Capture the cell that displays the provided text and extract its (x, y) central coordinate. 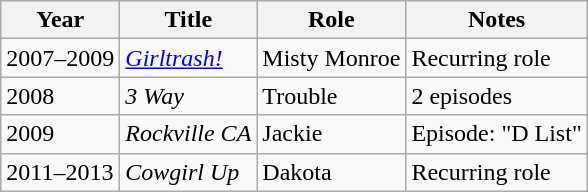
Episode: "D List" (496, 134)
Title (188, 20)
Cowgirl Up (188, 172)
2008 (60, 96)
2011–2013 (60, 172)
3 Way (188, 96)
2007–2009 (60, 58)
Trouble (332, 96)
Year (60, 20)
Rockville CA (188, 134)
Notes (496, 20)
Jackie (332, 134)
Girltrash! (188, 58)
2009 (60, 134)
2 episodes (496, 96)
Dakota (332, 172)
Role (332, 20)
Misty Monroe (332, 58)
